Identify which cell holds the provided text, then report its (X, Y) central coordinate. 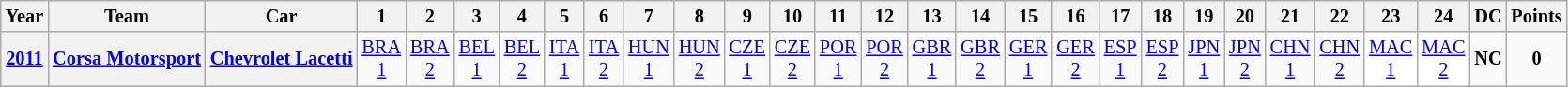
24 (1443, 16)
23 (1391, 16)
DC (1487, 16)
Team (127, 16)
22 (1339, 16)
CHN1 (1290, 59)
17 (1121, 16)
BRA2 (430, 59)
CZE1 (747, 59)
GER1 (1028, 59)
MAC1 (1391, 59)
2 (430, 16)
GBR2 (980, 59)
BEL1 (477, 59)
BRA1 (381, 59)
4 (522, 16)
11 (838, 16)
8 (699, 16)
ESP1 (1121, 59)
CHN2 (1339, 59)
9 (747, 16)
POR2 (884, 59)
12 (884, 16)
CZE2 (792, 59)
1 (381, 16)
20 (1245, 16)
Points (1537, 16)
Chevrolet Lacetti (282, 59)
14 (980, 16)
ITA1 (564, 59)
21 (1290, 16)
POR1 (838, 59)
BEL2 (522, 59)
Corsa Motorsport (127, 59)
16 (1075, 16)
Car (282, 16)
7 (649, 16)
NC (1487, 59)
ITA2 (604, 59)
2011 (24, 59)
HUN2 (699, 59)
GBR1 (932, 59)
MAC2 (1443, 59)
10 (792, 16)
GER2 (1075, 59)
5 (564, 16)
13 (932, 16)
ESP2 (1162, 59)
3 (477, 16)
JPN2 (1245, 59)
HUN1 (649, 59)
JPN1 (1204, 59)
15 (1028, 16)
18 (1162, 16)
19 (1204, 16)
Year (24, 16)
0 (1537, 59)
6 (604, 16)
